Detect which cell encompasses the target text, then output its [X, Y] center coordinate. 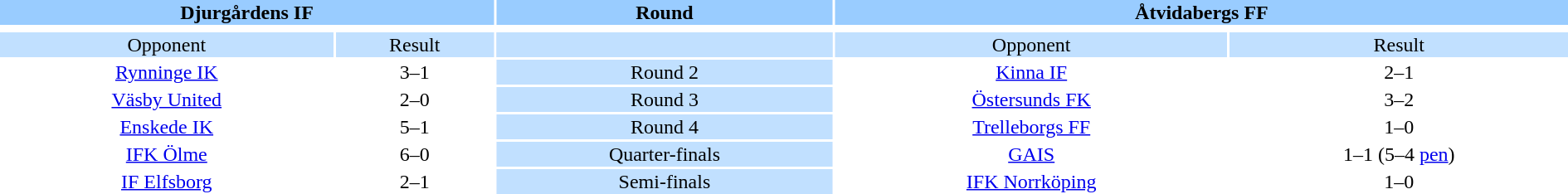
1–1 (5–4 pen) [1399, 154]
Round [665, 12]
6–0 [415, 154]
Round 4 [665, 127]
Round 2 [665, 72]
Round 3 [665, 99]
Åtvidabergs FF [1201, 12]
3–1 [415, 72]
Östersunds FK [1032, 99]
IF Elfsborg [167, 182]
Väsby United [167, 99]
Semi-finals [665, 182]
Enskede IK [167, 127]
5–1 [415, 127]
IFK Ölme [167, 154]
IFK Norrköping [1032, 182]
Trelleborgs FF [1032, 127]
2–0 [415, 99]
Quarter-finals [665, 154]
Rynninge IK [167, 72]
3–2 [1399, 99]
GAIS [1032, 154]
Kinna IF [1032, 72]
Djurgårdens IF [247, 12]
